Extract the [x, y] coordinate from the center of the cell holding the provided text.  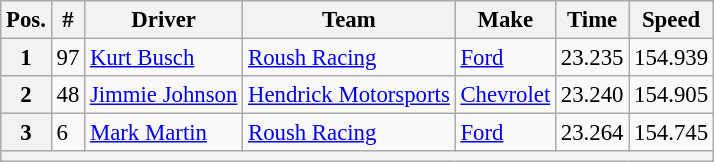
Jimmie Johnson [164, 95]
6 [68, 133]
2 [26, 95]
Hendrick Motorsports [349, 95]
97 [68, 58]
154.745 [672, 133]
1 [26, 58]
Kurt Busch [164, 58]
Speed [672, 20]
Driver [164, 20]
23.264 [592, 133]
Chevrolet [505, 95]
23.235 [592, 58]
Mark Martin [164, 133]
154.939 [672, 58]
Make [505, 20]
154.905 [672, 95]
48 [68, 95]
Team [349, 20]
Pos. [26, 20]
Time [592, 20]
23.240 [592, 95]
3 [26, 133]
# [68, 20]
